From the cell containing the given text, extract its center point as [X, Y] coordinate. 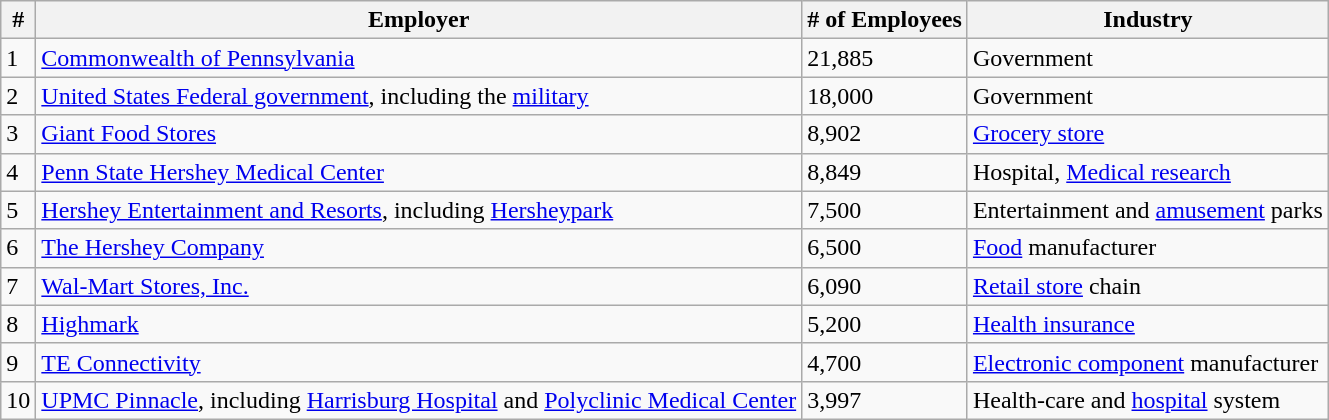
21,885 [885, 58]
Health insurance [1148, 324]
Giant Food Stores [419, 134]
3 [18, 134]
Highmark [419, 324]
Hospital, Medical research [1148, 172]
Entertainment and amusement parks [1148, 210]
8,902 [885, 134]
Health-care and hospital system [1148, 400]
8,849 [885, 172]
Food manufacturer [1148, 248]
# of Employees [885, 20]
United States Federal government, including the military [419, 96]
5,200 [885, 324]
Electronic component manufacturer [1148, 362]
Commonwealth of Pennsylvania [419, 58]
5 [18, 210]
6,090 [885, 286]
1 [18, 58]
TE Connectivity [419, 362]
Hershey Entertainment and Resorts, including Hersheypark [419, 210]
10 [18, 400]
UPMC Pinnacle, including Harrisburg Hospital and Polyclinic Medical Center [419, 400]
18,000 [885, 96]
The Hershey Company [419, 248]
Grocery store [1148, 134]
# [18, 20]
3,997 [885, 400]
9 [18, 362]
Wal-Mart Stores, Inc. [419, 286]
7 [18, 286]
6,500 [885, 248]
7,500 [885, 210]
2 [18, 96]
4,700 [885, 362]
4 [18, 172]
Employer [419, 20]
Retail store chain [1148, 286]
Penn State Hershey Medical Center [419, 172]
6 [18, 248]
Industry [1148, 20]
8 [18, 324]
